Scan for the cell matching the given text and deliver its [x, y] coordinate at center. 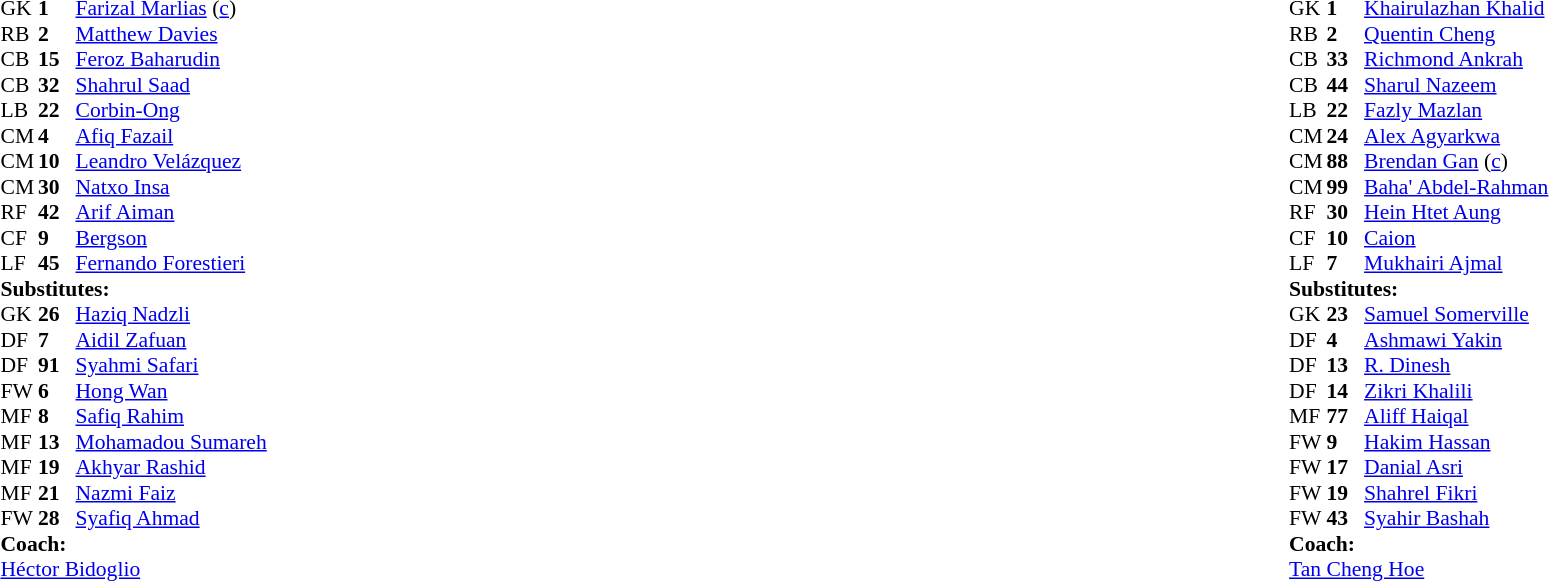
77 [1346, 417]
Haziq Nadzli [172, 315]
Shahrel Fikri [1456, 493]
Natxo Insa [172, 187]
26 [57, 315]
Danial Asri [1456, 467]
Syafiq Ahmad [172, 519]
91 [57, 365]
88 [1346, 161]
42 [57, 213]
Samuel Somerville [1456, 315]
99 [1346, 187]
Sharul Nazeem [1456, 85]
43 [1346, 519]
Brendan Gan (c) [1456, 161]
Fazly Mazlan [1456, 111]
Quentin Cheng [1456, 34]
45 [57, 263]
33 [1346, 59]
21 [57, 493]
23 [1346, 315]
R. Dinesh [1456, 365]
Feroz Baharudin [172, 59]
Matthew Davies [172, 34]
14 [1346, 391]
Alex Agyarkwa [1456, 136]
28 [57, 519]
Shahrul Saad [172, 85]
Arif Aiman [172, 213]
Hakim Hassan [1456, 442]
44 [1346, 85]
6 [57, 391]
Fernando Forestieri [172, 263]
Zikri Khalili [1456, 391]
Leandro Velázquez [172, 161]
8 [57, 417]
Afiq Fazail [172, 136]
24 [1346, 136]
Safiq Rahim [172, 417]
17 [1346, 467]
Akhyar Rashid [172, 467]
Richmond Ankrah [1456, 59]
Baha' Abdel-Rahman [1456, 187]
Hein Htet Aung [1456, 213]
Syahmi Safari [172, 365]
Syahir Bashah [1456, 519]
Mohamadou Sumareh [172, 442]
Ashmawi Yakin [1456, 340]
Bergson [172, 238]
Hong Wan [172, 391]
Aliff Haiqal [1456, 417]
32 [57, 85]
Corbin-Ong [172, 111]
Nazmi Faiz [172, 493]
15 [57, 59]
Caion [1456, 238]
Mukhairi Ajmal [1456, 263]
Aidil Zafuan [172, 340]
